Provide the (X, Y) coordinate of the cell's center where the given text is located.  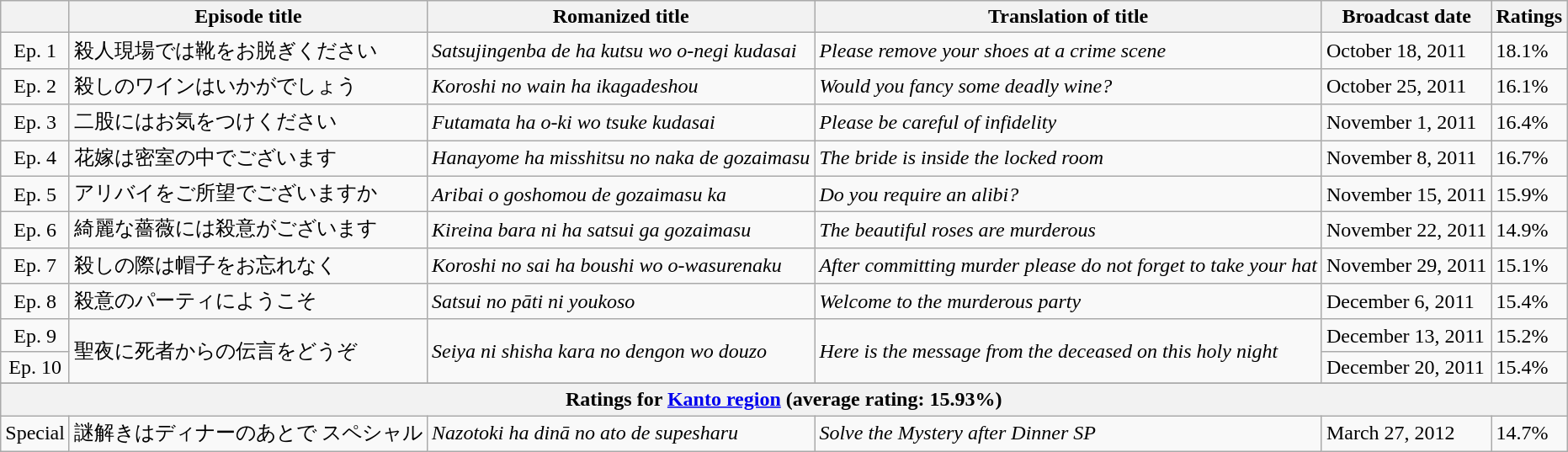
Please be careful of infidelity (1069, 123)
Would you fancy some deadly wine? (1069, 86)
October 25, 2011 (1406, 86)
Ep. 7 (35, 266)
March 27, 2012 (1406, 434)
Aribai o goshomou de gozaimasu ka (621, 194)
October 18, 2011 (1406, 51)
Futamata ha o-ki wo tsuke kudasai (621, 123)
November 22, 2011 (1406, 231)
18.1% (1529, 51)
Nazotoki ha dinā no ato de supesharu (621, 434)
Ep. 6 (35, 231)
Ep. 3 (35, 123)
16.4% (1529, 123)
殺しの際は帽子をお忘れなく (247, 266)
Ep. 9 (35, 335)
Satsui no pāti ni youkoso (621, 301)
Solve the Mystery after Dinner SP (1069, 434)
Ep. 10 (35, 367)
Episode title (247, 17)
December 20, 2011 (1406, 367)
Koroshi no sai ha boushi wo o-wasurenaku (621, 266)
Ep. 4 (35, 158)
殺意のパーティにようこそ (247, 301)
December 13, 2011 (1406, 335)
Translation of title (1069, 17)
Do you require an alibi? (1069, 194)
聖夜に死者からの伝言をどうぞ (247, 351)
14.7% (1529, 434)
謎解きはディナーのあとで スペシャル (247, 434)
Ep. 1 (35, 51)
Koroshi no wain ha ikagadeshou (621, 86)
Seiya ni shisha kara no dengon wo douzo (621, 351)
Ep. 8 (35, 301)
After committing murder please do not forget to take your hat (1069, 266)
Romanized title (621, 17)
Ratings for Kanto region (average rating: 15.93%) (784, 399)
15.2% (1529, 335)
アリバイをご所望でございますか (247, 194)
花嫁は密室の中でございます (247, 158)
Hanayome ha misshitsu no naka de gozaimasu (621, 158)
November 1, 2011 (1406, 123)
15.1% (1529, 266)
殺しのワインはいかがでしょう (247, 86)
14.9% (1529, 231)
Please remove your shoes at a crime scene (1069, 51)
Kireina bara ni ha satsui ga gozaimasu (621, 231)
Ratings (1529, 17)
16.1% (1529, 86)
November 8, 2011 (1406, 158)
Ep. 5 (35, 194)
二股にはお気をつけください (247, 123)
December 6, 2011 (1406, 301)
Here is the message from the deceased on this holy night (1069, 351)
Welcome to the murderous party (1069, 301)
Special (35, 434)
15.9% (1529, 194)
殺人現場では靴をお脱ぎください (247, 51)
16.7% (1529, 158)
The bride is inside the locked room (1069, 158)
綺麗な薔薇には殺意がございます (247, 231)
Satsujingenba de ha kutsu wo o-negi kudasai (621, 51)
November 15, 2011 (1406, 194)
Ep. 2 (35, 86)
Broadcast date (1406, 17)
November 29, 2011 (1406, 266)
The beautiful roses are murderous (1069, 231)
